Detect which cell encompasses the target text, then output its [x, y] center coordinate. 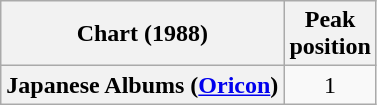
Chart (1988) [142, 34]
Japanese Albums (Oricon) [142, 85]
Peak position [330, 34]
1 [330, 85]
